Return the [x, y] coordinate for the center point of the cell that contains the specified text.  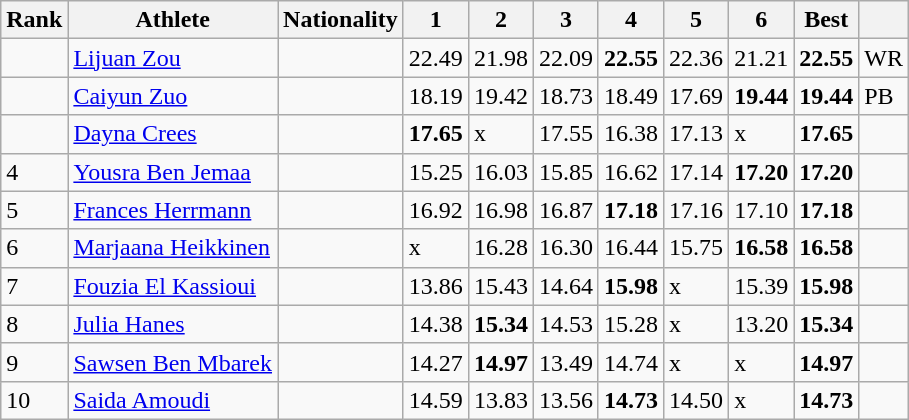
17.14 [696, 172]
15.85 [566, 172]
22.36 [696, 58]
Sawsen Ben Mbarek [173, 362]
16.38 [630, 134]
13.20 [762, 324]
17.16 [696, 210]
15.75 [696, 248]
22.49 [436, 58]
9 [34, 362]
15.43 [500, 286]
Julia Hanes [173, 324]
13.86 [436, 286]
14.59 [436, 400]
14.50 [696, 400]
18.73 [566, 96]
15.25 [436, 172]
10 [34, 400]
13.49 [566, 362]
16.30 [566, 248]
16.87 [566, 210]
16.92 [436, 210]
Nationality [341, 20]
17.10 [762, 210]
8 [34, 324]
14.64 [566, 286]
Athlete [173, 20]
18.19 [436, 96]
PB [884, 96]
15.39 [762, 286]
WR [884, 58]
21.98 [500, 58]
15.28 [630, 324]
14.38 [436, 324]
13.83 [500, 400]
Marjaana Heikkinen [173, 248]
3 [566, 20]
Lijuan Zou [173, 58]
Saida Amoudi [173, 400]
17.55 [566, 134]
16.98 [500, 210]
18.49 [630, 96]
2 [500, 20]
1 [436, 20]
13.56 [566, 400]
Best [826, 20]
17.13 [696, 134]
Dayna Crees [173, 134]
Yousra Ben Jemaa [173, 172]
14.53 [566, 324]
Rank [34, 20]
14.27 [436, 362]
16.44 [630, 248]
Fouzia El Kassioui [173, 286]
19.42 [500, 96]
Caiyun Zuo [173, 96]
22.09 [566, 58]
16.28 [500, 248]
21.21 [762, 58]
7 [34, 286]
17.69 [696, 96]
16.03 [500, 172]
16.62 [630, 172]
Frances Herrmann [173, 210]
14.74 [630, 362]
